Find where the given text appears and provide that cell's center as (x, y) coordinate. 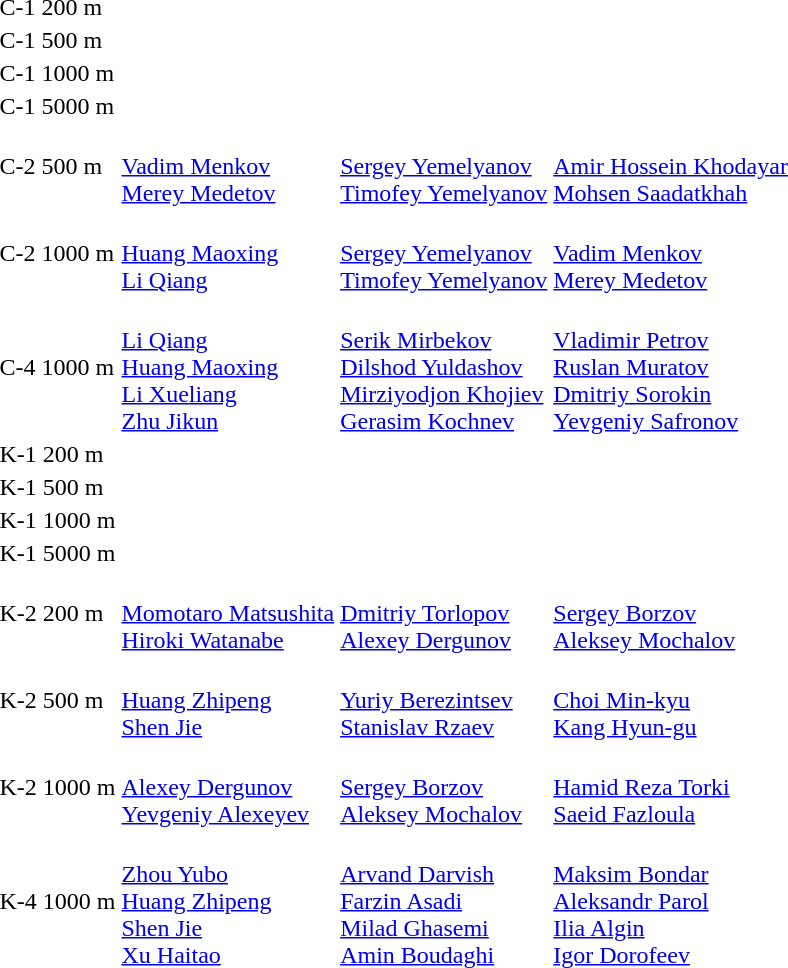
Sergey BorzovAleksey Mochalov (444, 787)
Li QiangHuang MaoxingLi XueliangZhu Jikun (228, 367)
Dmitriy TorlopovAlexey Dergunov (444, 613)
Alexey DergunovYevgeniy Alexeyev (228, 787)
Momotaro MatsushitaHiroki Watanabe (228, 613)
Huang ZhipengShen Jie (228, 700)
Huang MaoxingLi Qiang (228, 253)
Vadim MenkovMerey Medetov (228, 166)
Yuriy BerezintsevStanislav Rzaev (444, 700)
Serik MirbekovDilshod YuldashovMirziyodjon KhojievGerasim Kochnev (444, 367)
